For the text-containing cell, return its midpoint in [x, y] coordinate format. 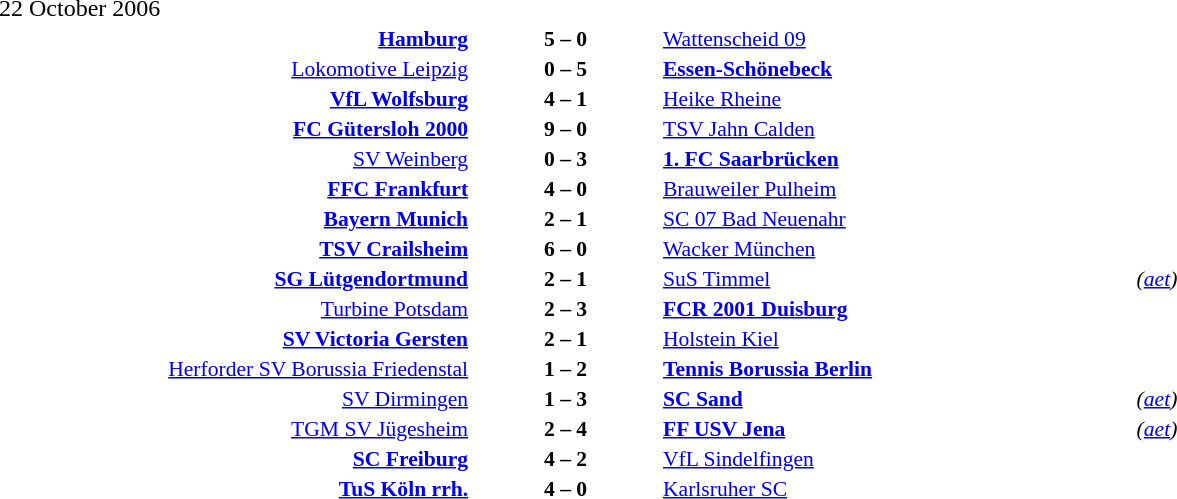
Holstein Kiel [897, 338]
TSV Jahn Calden [897, 128]
FCR 2001 Duisburg [897, 308]
FF USV Jena [897, 428]
6 – 0 [566, 248]
0 – 5 [566, 68]
Wacker München [897, 248]
0 – 3 [566, 158]
1. FC Saarbrücken [897, 158]
4 – 0 [566, 188]
9 – 0 [566, 128]
4 – 2 [566, 458]
4 – 1 [566, 98]
Wattenscheid 09 [897, 38]
Brauweiler Pulheim [897, 188]
2 – 4 [566, 428]
SC Sand [897, 398]
1 – 3 [566, 398]
2 – 3 [566, 308]
Essen-Schönebeck [897, 68]
1 – 2 [566, 368]
SuS Timmel [897, 278]
SC 07 Bad Neuenahr [897, 218]
5 – 0 [566, 38]
Heike Rheine [897, 98]
Tennis Borussia Berlin [897, 368]
VfL Sindelfingen [897, 458]
